Locate the cell with the specified text and output its [x, y] center coordinate. 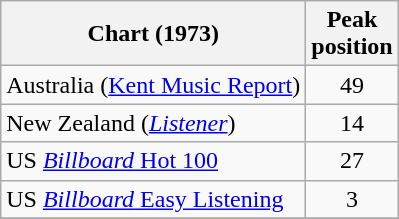
New Zealand (Listener) [154, 123]
US Billboard Hot 100 [154, 161]
Chart (1973) [154, 34]
49 [352, 85]
3 [352, 199]
14 [352, 123]
27 [352, 161]
Peakposition [352, 34]
Australia (Kent Music Report) [154, 85]
US Billboard Easy Listening [154, 199]
